From the cell containing the given text, extract its center point as (X, Y) coordinate. 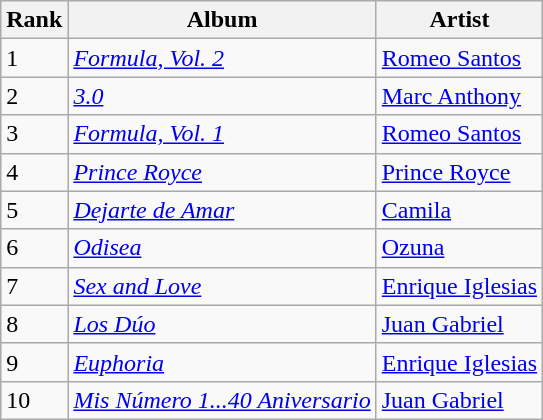
6 (34, 248)
Rank (34, 20)
5 (34, 210)
Camila (459, 210)
10 (34, 400)
3 (34, 134)
Sex and Love (222, 286)
4 (34, 172)
8 (34, 324)
1 (34, 58)
9 (34, 362)
Odisea (222, 248)
Album (222, 20)
2 (34, 96)
3.0 (222, 96)
Marc Anthony (459, 96)
Artist (459, 20)
Mis Número 1...40 Aniversario (222, 400)
Euphoria (222, 362)
7 (34, 286)
Formula, Vol. 2 (222, 58)
Dejarte de Amar (222, 210)
Los Dúo (222, 324)
Ozuna (459, 248)
Formula, Vol. 1 (222, 134)
